Find where the given text appears and provide that cell's center as (x, y) coordinate. 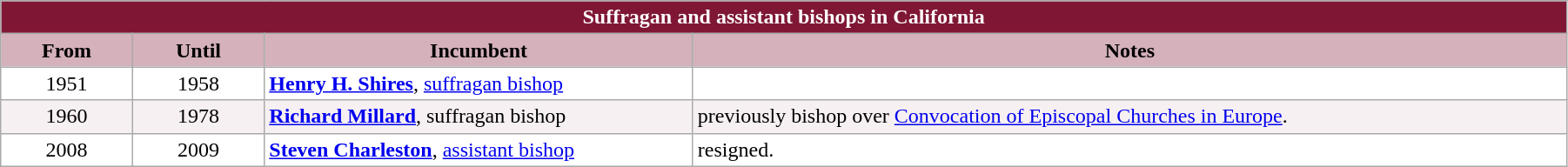
2008 (67, 150)
1958 (198, 83)
Until (198, 50)
Suffragan and assistant bishops in California (784, 17)
From (67, 50)
Richard Millard, suffragan bishop (479, 117)
Henry H. Shires, suffragan bishop (479, 83)
Steven Charleston, assistant bishop (479, 150)
Incumbent (479, 50)
1951 (67, 83)
Notes (1129, 50)
previously bishop over Convocation of Episcopal Churches in Europe. (1129, 117)
1960 (67, 117)
1978 (198, 117)
2009 (198, 150)
resigned. (1129, 150)
